Return (x, y) of the center of cell containing provided text 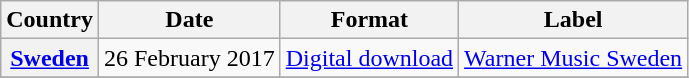
Digital download (369, 58)
26 February 2017 (189, 58)
Sweden (50, 58)
Warner Music Sweden (574, 58)
Format (369, 20)
Date (189, 20)
Country (50, 20)
Label (574, 20)
